For the text-containing cell, return its midpoint in (X, Y) coordinate format. 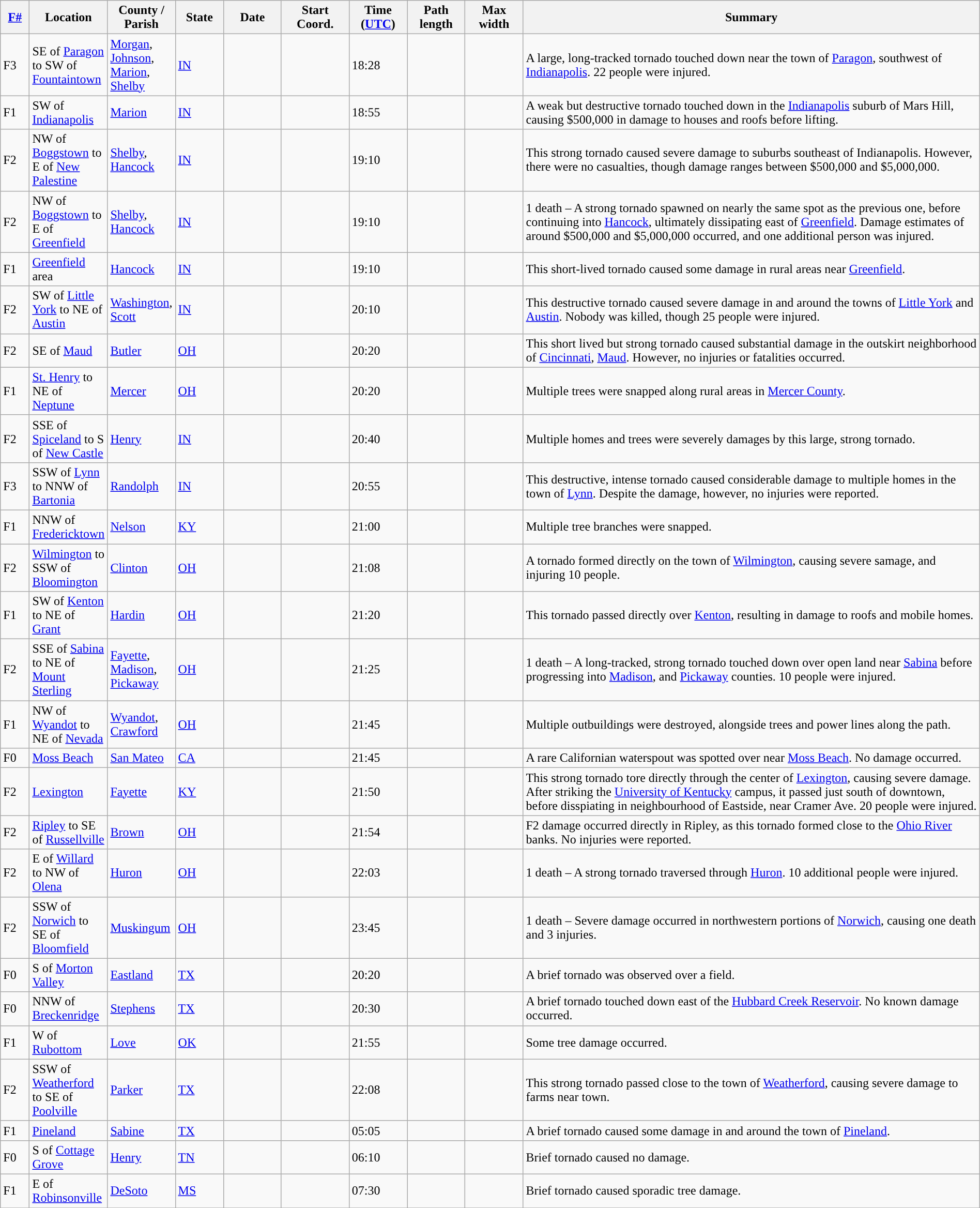
NW of Boggstown to E of New Palestine (68, 160)
20:55 (378, 486)
21:55 (378, 1043)
Fayette (142, 792)
F# (15, 18)
SE of Maud (68, 351)
Some tree damage occurred. (752, 1043)
This tornado passed directly over Kenton, resulting in damage to roofs and mobile homes. (752, 615)
This short-lived tornado caused some damage in rural areas near Greenfield. (752, 269)
21:25 (378, 670)
Love (142, 1043)
NNW of Breckenridge (68, 1008)
Sabine (142, 1130)
18:28 (378, 65)
05:05 (378, 1130)
Summary (752, 18)
1 death – Severe damage occurred in northwestern portions of Norwich, causing one death and 3 injuries. (752, 928)
Multiple tree branches were snapped. (752, 526)
Brief tornado caused sporadic tree damage. (752, 1190)
Stephens (142, 1008)
Morgan, Johnson, Marion, Shelby (142, 65)
Huron (142, 873)
A brief tornado was observed over a field. (752, 975)
E of Robinsonville (68, 1190)
SSE of Sabina to NE of Mount Sterling (68, 670)
OK (200, 1043)
18:55 (378, 113)
Brown (142, 833)
This strong tornado passed close to the town of Weatherford, causing severe damage to farms near town. (752, 1090)
Lexington (68, 792)
State (200, 18)
A tornado formed directly on the town of Wilmington, causing severe samage, and injuring 10 people. (752, 568)
St. Henry to NE of Neptune (68, 391)
06:10 (378, 1157)
21:54 (378, 833)
SW of Indianapolis (68, 113)
TN (200, 1157)
Multiple homes and trees were severely damages by this large, strong tornado. (752, 439)
Moss Beach (68, 758)
NNW of Fredericktown (68, 526)
W of Rubottom (68, 1043)
Parker (142, 1090)
A brief tornado caused some damage in and around the town of Pineland. (752, 1130)
Multiple trees were snapped along rural areas in Mercer County. (752, 391)
E of Willard to NW of Olena (68, 873)
Marion (142, 113)
Mercer (142, 391)
Hancock (142, 269)
07:30 (378, 1190)
SSW of Weatherford to SE of Poolville (68, 1090)
County / Parish (142, 18)
San Mateo (142, 758)
Muskingum (142, 928)
SE of Paragon to SW of Fountaintown (68, 65)
SW of Kenton to NE of Grant (68, 615)
DeSoto (142, 1190)
Location (68, 18)
Date (253, 18)
20:10 (378, 310)
NW of Boggstown to E of Greenfield (68, 221)
22:08 (378, 1090)
A brief tornado touched down east of the Hubbard Creek Reservoir. No known damage occurred. (752, 1008)
22:03 (378, 873)
Time (UTC) (378, 18)
SSW of Norwich to SE of Bloomfield (68, 928)
Start Coord. (315, 18)
S of Cottage Grove (68, 1157)
Nelson (142, 526)
A rare Californian waterspout was spotted over near Moss Beach. No damage occurred. (752, 758)
Wilmington to SSW of Bloomington (68, 568)
Eastland (142, 975)
20:30 (378, 1008)
Randolph (142, 486)
Washington, Scott (142, 310)
Path length (436, 18)
Pineland (68, 1130)
Greenfield area (68, 269)
This destructive tornado caused severe damage in and around the towns of Little York and Austin. Nobody was killed, though 25 people were injured. (752, 310)
S of Morton Valley (68, 975)
MS (200, 1190)
Hardin (142, 615)
Ripley to SE of Russellville (68, 833)
21:08 (378, 568)
Fayette, Madison, Pickaway (142, 670)
1 death – A strong tornado traversed through Huron. 10 additional people were injured. (752, 873)
NW of Wyandot to NE of Nevada (68, 724)
20:40 (378, 439)
Wyandot, Crawford (142, 724)
SW of Little York to NE of Austin (68, 310)
Multiple outbuildings were destroyed, alongside trees and power lines along the path. (752, 724)
SSW of Lynn to NNW of Bartonia (68, 486)
Max width (494, 18)
Brief tornado caused no damage. (752, 1157)
SSE of Spiceland to S of New Castle (68, 439)
21:50 (378, 792)
A weak but destructive tornado touched down in the Indianapolis suburb of Mars Hill, causing $500,000 in damage to houses and roofs before lifting. (752, 113)
Clinton (142, 568)
Butler (142, 351)
F2 damage occurred directly in Ripley, as this tornado formed close to the Ohio River banks. No injuries were reported. (752, 833)
23:45 (378, 928)
CA (200, 758)
A large, long-tracked tornado touched down near the town of Paragon, southwest of Indianapolis. 22 people were injured. (752, 65)
21:20 (378, 615)
21:00 (378, 526)
